For the text-containing cell, return its midpoint in [X, Y] coordinate format. 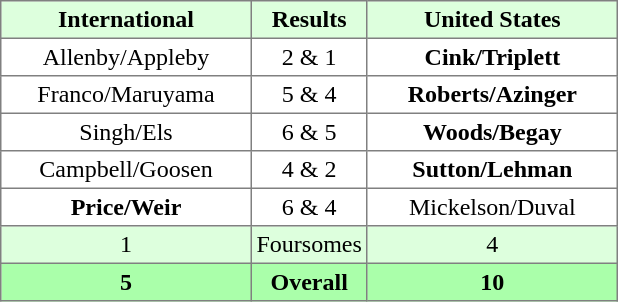
5 & 4 [309, 95]
5 [126, 282]
Woods/Begay [492, 132]
International [126, 20]
Sutton/Lehman [492, 170]
Franco/Maruyama [126, 95]
4 & 2 [309, 170]
Allenby/Appleby [126, 57]
United States [492, 20]
Campbell/Goosen [126, 170]
Price/Weir [126, 207]
Overall [309, 282]
Foursomes [309, 245]
Results [309, 20]
4 [492, 245]
1 [126, 245]
2 & 1 [309, 57]
Singh/Els [126, 132]
10 [492, 282]
Mickelson/Duval [492, 207]
6 & 5 [309, 132]
6 & 4 [309, 207]
Roberts/Azinger [492, 95]
Cink/Triplett [492, 57]
